For the text-containing cell, return its midpoint in [x, y] coordinate format. 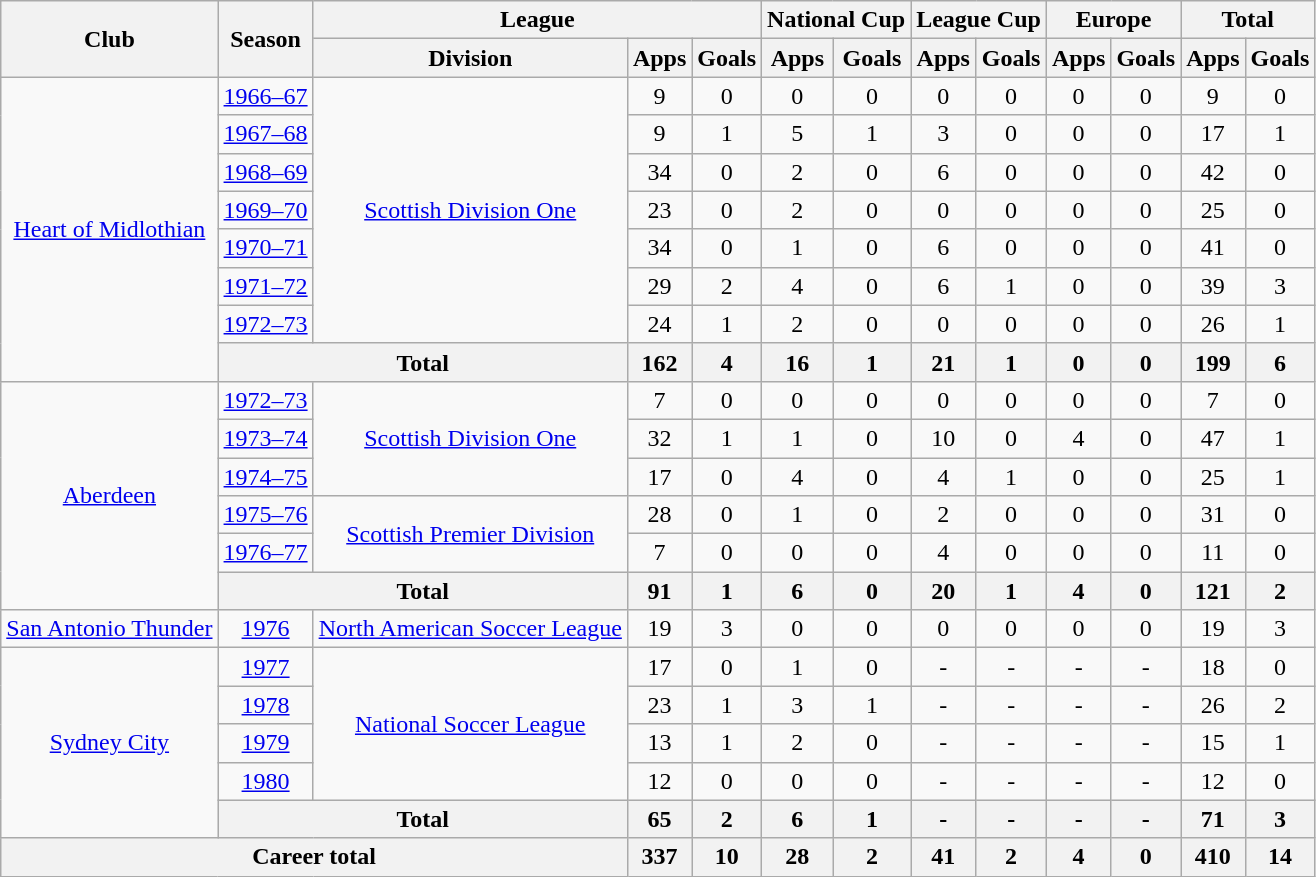
1968–69 [266, 172]
1977 [266, 667]
Season [266, 39]
1980 [266, 781]
North American Soccer League [470, 629]
31 [1213, 515]
29 [659, 286]
32 [659, 438]
1976 [266, 629]
1969–70 [266, 210]
91 [659, 591]
Scottish Premier Division [470, 534]
5 [798, 134]
65 [659, 819]
14 [1280, 857]
1971–72 [266, 286]
League Cup [979, 20]
21 [944, 362]
1970–71 [266, 248]
Division [470, 58]
Aberdeen [110, 495]
Europe [1113, 20]
Sydney City [110, 743]
1973–74 [266, 438]
16 [798, 362]
18 [1213, 667]
199 [1213, 362]
1975–76 [266, 515]
11 [1213, 553]
15 [1213, 743]
1974–75 [266, 477]
42 [1213, 172]
1976–77 [266, 553]
National Cup [836, 20]
San Antonio Thunder [110, 629]
410 [1213, 857]
1978 [266, 705]
National Soccer League [470, 724]
162 [659, 362]
39 [1213, 286]
Heart of Midlothian [110, 229]
71 [1213, 819]
Career total [314, 857]
13 [659, 743]
24 [659, 324]
1979 [266, 743]
1966–67 [266, 96]
337 [659, 857]
Club [110, 39]
1967–68 [266, 134]
League [537, 20]
121 [1213, 591]
47 [1213, 438]
20 [944, 591]
